Detect which cell encompasses the target text, then output its [x, y] center coordinate. 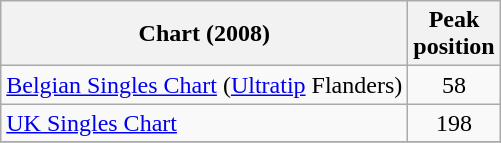
58 [454, 85]
Peakposition [454, 34]
Belgian Singles Chart (Ultratip Flanders) [204, 85]
Chart (2008) [204, 34]
UK Singles Chart [204, 123]
198 [454, 123]
